Search for the cell housing the specified text and yield its [X, Y] center coordinate. 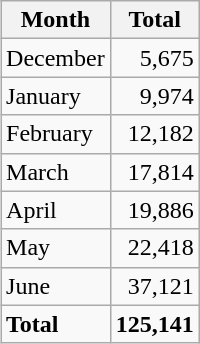
125,141 [154, 324]
March [56, 172]
Month [56, 20]
February [56, 134]
5,675 [154, 58]
June [56, 286]
9,974 [154, 96]
22,418 [154, 248]
May [56, 248]
December [56, 58]
37,121 [154, 286]
17,814 [154, 172]
January [56, 96]
12,182 [154, 134]
April [56, 210]
19,886 [154, 210]
